Extract the (X, Y) coordinate from the center of the cell holding the provided text.  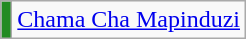
Chama Cha Mapinduzi (129, 20)
